Capture the cell that displays the provided text and extract its (x, y) central coordinate. 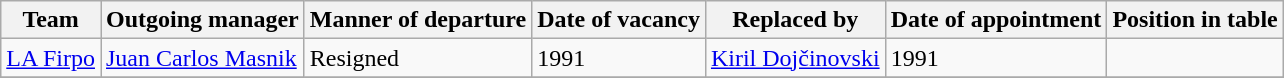
Outgoing manager (202, 20)
Kiril Dojčinovski (795, 58)
Team (51, 20)
Position in table (1195, 20)
Manner of departure (418, 20)
LA Firpo (51, 58)
Resigned (418, 58)
Replaced by (795, 20)
Date of appointment (996, 20)
Juan Carlos Masnik (202, 58)
Date of vacancy (619, 20)
